Determine the (X, Y) coordinate at the center of the cell enclosing the given text.  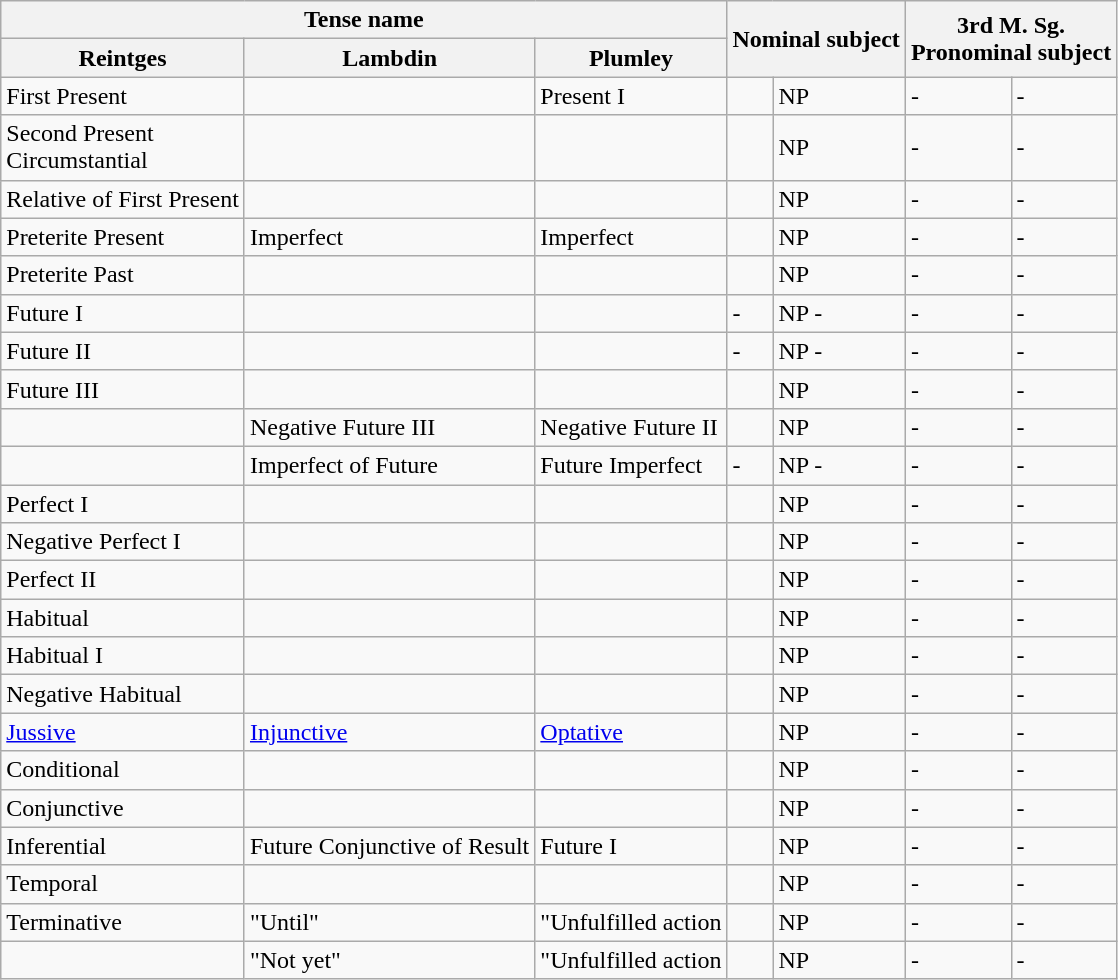
Nominal subject (816, 39)
Negative Perfect I (123, 542)
Inferential (123, 846)
Negative Habitual (123, 694)
"Not yet" (389, 960)
Conditional (123, 770)
"Until" (389, 922)
Perfect I (123, 503)
Future Imperfect (631, 465)
Present I (631, 96)
Terminative (123, 922)
Injunctive (389, 732)
Conjunctive (123, 808)
Plumley (631, 58)
Habitual (123, 618)
Optative (631, 732)
First Present (123, 96)
Negative Future II (631, 427)
Jussive (123, 732)
Preterite Past (123, 275)
Future II (123, 351)
Habitual I (123, 656)
Lambdin (389, 58)
Negative Future III (389, 427)
Reintges (123, 58)
3rd M. Sg.Pronominal subject (1010, 39)
Future Conjunctive of Result (389, 846)
Tense name (364, 20)
Imperfect of Future (389, 465)
Preterite Present (123, 237)
Second PresentCircumstantial (123, 148)
Temporal (123, 884)
Relative of First Present (123, 199)
Future III (123, 389)
Perfect II (123, 580)
